Extract the (x, y) coordinate from the center of the cell holding the provided text.  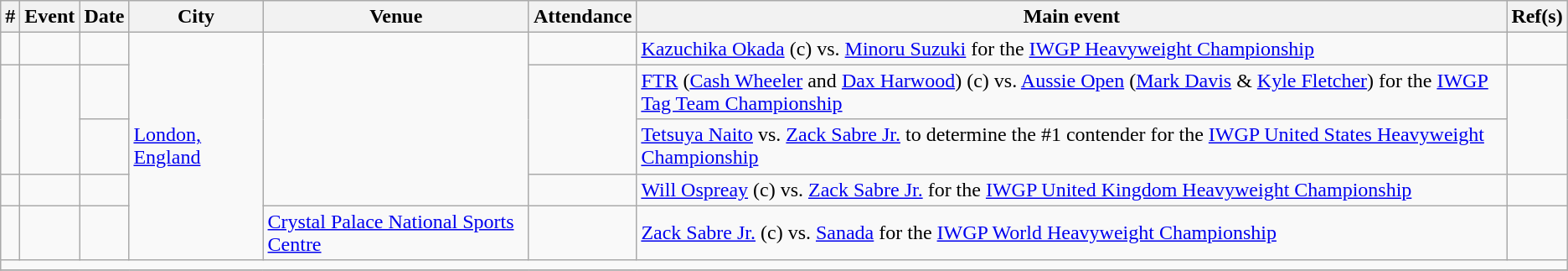
Crystal Palace National Sports Centre (395, 233)
City (196, 17)
# (10, 17)
Ref(s) (1537, 17)
FTR (Cash Wheeler and Dax Harwood) (c) vs. Aussie Open (Mark Davis & Kyle Fletcher) for the IWGP Tag Team Championship (1072, 92)
Kazuchika Okada (c) vs. Minoru Suzuki for the IWGP Heavyweight Championship (1072, 49)
Venue (395, 17)
Will Ospreay (c) vs. Zack Sabre Jr. for the IWGP United Kingdom Heavyweight Championship (1072, 190)
Date (104, 17)
London, England (196, 146)
Zack Sabre Jr. (c) vs. Sanada for the IWGP World Heavyweight Championship (1072, 233)
Attendance (582, 17)
Main event (1072, 17)
Tetsuya Naito vs. Zack Sabre Jr. to determine the #1 contender for the IWGP United States Heavyweight Championship (1072, 146)
Event (50, 17)
